Return (X, Y) of the center of cell containing provided text 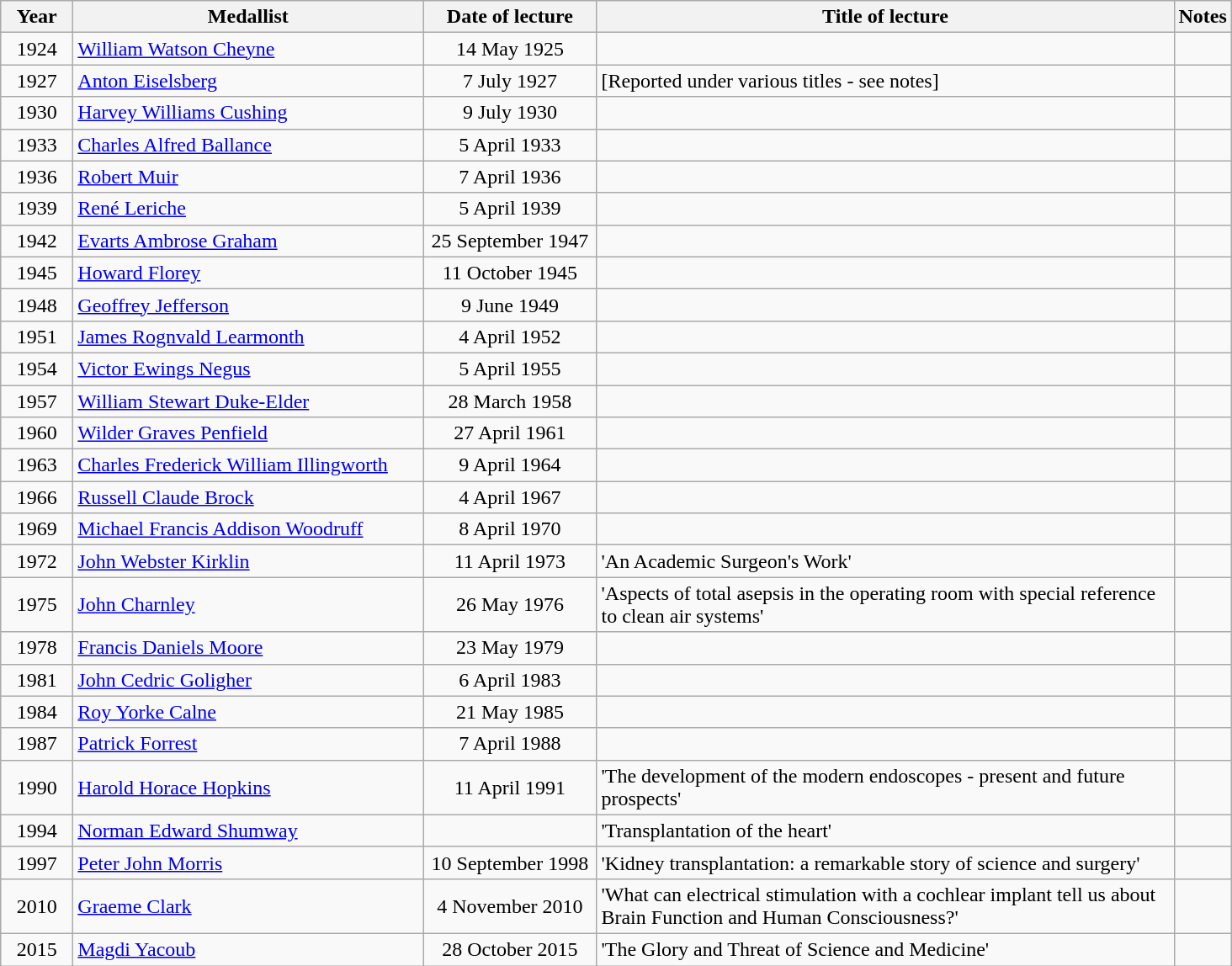
11 April 1991 (510, 788)
7 April 1988 (510, 744)
'The Glory and Threat of Science and Medicine' (885, 949)
1990 (37, 788)
Wilder Graves Penfield (248, 433)
10 September 1998 (510, 862)
1927 (37, 81)
Robert Muir (248, 177)
Anton Eiselsberg (248, 81)
1981 (37, 680)
1936 (37, 177)
1930 (37, 113)
25 September 1947 (510, 241)
William Watson Cheyne (248, 49)
Medallist (248, 17)
Francis Daniels Moore (248, 648)
[Reported under various titles - see notes] (885, 81)
1960 (37, 433)
14 May 1925 (510, 49)
11 April 1973 (510, 561)
Charles Frederick William Illingworth (248, 465)
5 April 1933 (510, 145)
Victor Ewings Negus (248, 369)
Magdi Yacoub (248, 949)
9 July 1930 (510, 113)
21 May 1985 (510, 712)
Charles Alfred Ballance (248, 145)
1924 (37, 49)
1994 (37, 831)
1972 (37, 561)
'Aspects of total asepsis in the operating room with special reference to clean air systems' (885, 604)
Year (37, 17)
'Kidney transplantation: a remarkable story of science and surgery' (885, 862)
7 April 1936 (510, 177)
28 October 2015 (510, 949)
Evarts Ambrose Graham (248, 241)
4 November 2010 (510, 905)
1969 (37, 529)
1951 (37, 337)
1954 (37, 369)
Graeme Clark (248, 905)
1984 (37, 712)
Norman Edward Shumway (248, 831)
Harvey Williams Cushing (248, 113)
1987 (37, 744)
2010 (37, 905)
1945 (37, 273)
1939 (37, 209)
Title of lecture (885, 17)
1997 (37, 862)
John Cedric Goligher (248, 680)
1942 (37, 241)
1978 (37, 648)
27 April 1961 (510, 433)
11 October 1945 (510, 273)
9 April 1964 (510, 465)
26 May 1976 (510, 604)
4 April 1952 (510, 337)
Michael Francis Addison Woodruff (248, 529)
1966 (37, 497)
Harold Horace Hopkins (248, 788)
René Leriche (248, 209)
Peter John Morris (248, 862)
Patrick Forrest (248, 744)
6 April 1983 (510, 680)
28 March 1958 (510, 401)
'Transplantation of the heart' (885, 831)
Notes (1203, 17)
Howard Florey (248, 273)
William Stewart Duke-Elder (248, 401)
James Rognvald Learmonth (248, 337)
1933 (37, 145)
5 April 1939 (510, 209)
2015 (37, 949)
1975 (37, 604)
John Charnley (248, 604)
Date of lecture (510, 17)
John Webster Kirklin (248, 561)
7 July 1927 (510, 81)
9 June 1949 (510, 305)
'The development of the modern endoscopes - present and future prospects' (885, 788)
Geoffrey Jefferson (248, 305)
5 April 1955 (510, 369)
Roy Yorke Calne (248, 712)
23 May 1979 (510, 648)
'What can electrical stimulation with a cochlear implant tell us about Brain Function and Human Consciousness?' (885, 905)
Russell Claude Brock (248, 497)
1948 (37, 305)
1963 (37, 465)
8 April 1970 (510, 529)
'An Academic Surgeon's Work' (885, 561)
4 April 1967 (510, 497)
1957 (37, 401)
